Determine the (X, Y) coordinate at the center of the cell enclosing the given text.  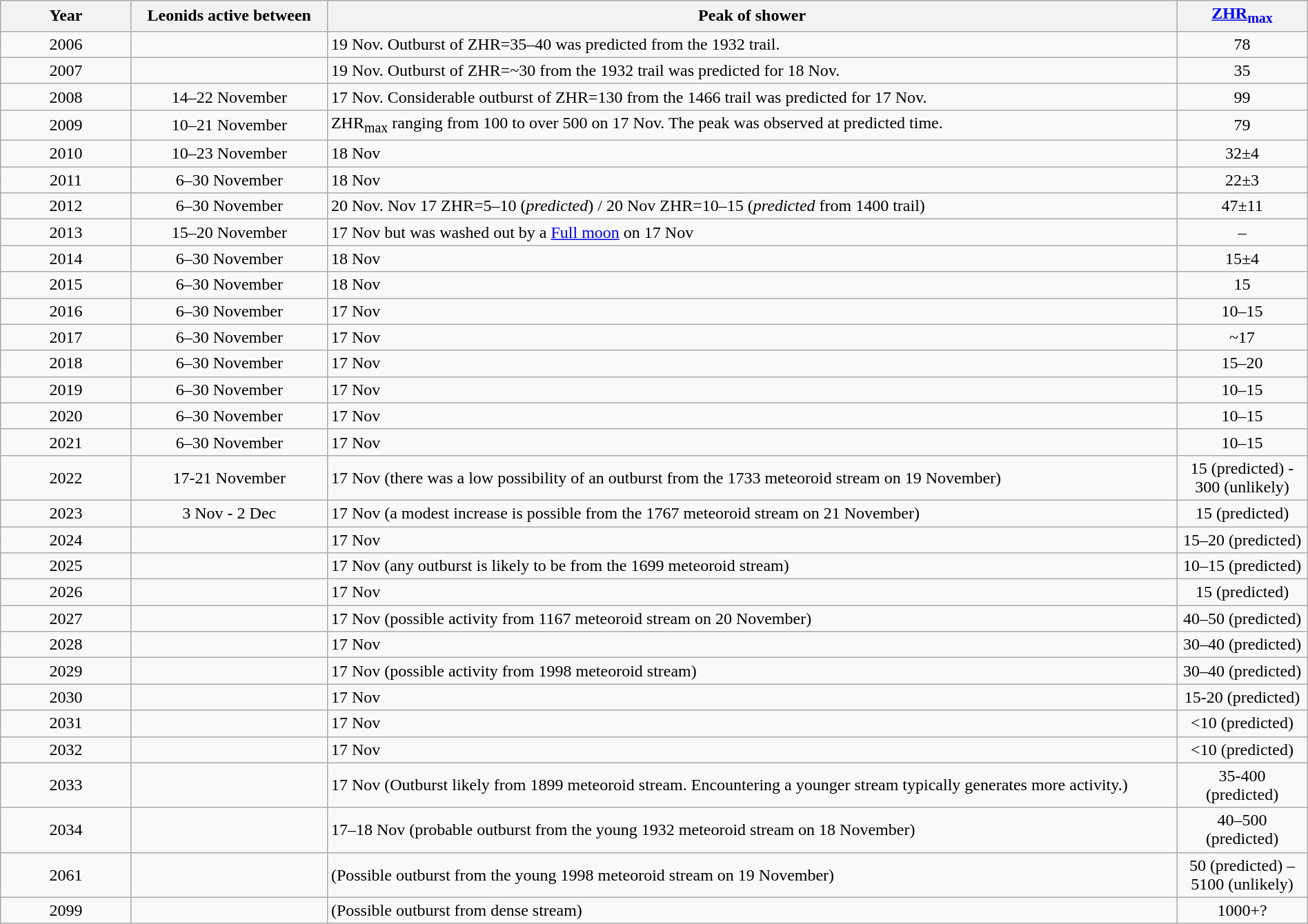
15–20 (1242, 363)
– (1242, 232)
50 (predicted) – 5100 (unlikely) (1242, 874)
17–18 Nov (probable outburst from the young 1932 meteoroid stream on 18 November) (752, 830)
3 Nov - 2 Dec (229, 513)
2020 (66, 416)
2099 (66, 910)
2024 (66, 540)
35-400 (predicted) (1242, 785)
2032 (66, 750)
2010 (66, 154)
20 Nov. Nov 17 ZHR=5–10 (predicted) / 20 Nov ZHR=10–15 (predicted from 1400 trail) (752, 206)
2033 (66, 785)
17 Nov (any outburst is likely to be from the 1699 meteoroid stream) (752, 566)
15–20 November (229, 232)
2012 (66, 206)
17 Nov (possible activity from 1167 meteoroid stream on 20 November) (752, 619)
47±11 (1242, 206)
2015 (66, 285)
17 Nov but was washed out by a Full moon on 17 Nov (752, 232)
78 (1242, 44)
2011 (66, 180)
2014 (66, 259)
2029 (66, 671)
2028 (66, 645)
22±3 (1242, 180)
15±4 (1242, 259)
2016 (66, 311)
99 (1242, 97)
15 (predicted) - 300 (unlikely) (1242, 477)
2022 (66, 477)
~17 (1242, 337)
2030 (66, 697)
19 Nov. Outburst of ZHR=35–40 was predicted from the 1932 trail. (752, 44)
15-20 (predicted) (1242, 697)
2027 (66, 619)
(Possible outburst from the young 1998 meteoroid stream on 19 November) (752, 874)
2017 (66, 337)
79 (1242, 125)
15–20 (predicted) (1242, 540)
2034 (66, 830)
10–21 November (229, 125)
17 Nov (a modest increase is possible from the 1767 meteoroid stream on 21 November) (752, 513)
2021 (66, 442)
35 (1242, 70)
32±4 (1242, 154)
40–500 (predicted) (1242, 830)
17-21 November (229, 477)
40–50 (predicted) (1242, 619)
17 Nov. Considerable outburst of ZHR=130 from the 1466 trail was predicted for 17 Nov. (752, 97)
2018 (66, 363)
Year (66, 16)
17 Nov (possible activity from 1998 meteoroid stream) (752, 671)
2019 (66, 390)
Leonids active between (229, 16)
15 (1242, 285)
Peak of shower (752, 16)
2025 (66, 566)
10–15 (predicted) (1242, 566)
17 Nov (Outburst likely from 1899 meteoroid stream. Encountering a younger stream typically generates more activity.) (752, 785)
2031 (66, 723)
2007 (66, 70)
1000+? (1242, 910)
ZHRmax (1242, 16)
14–22 November (229, 97)
2013 (66, 232)
2023 (66, 513)
10–23 November (229, 154)
(Possible outburst from dense stream) (752, 910)
2009 (66, 125)
ZHRmax ranging from 100 to over 500 on 17 Nov. The peak was observed at predicted time. (752, 125)
17 Nov (there was a low possibility of an outburst from the 1733 meteoroid stream on 19 November) (752, 477)
2006 (66, 44)
2026 (66, 592)
19 Nov. Outburst of ZHR=~30 from the 1932 trail was predicted for 18 Nov. (752, 70)
2061 (66, 874)
2008 (66, 97)
